Find where the given text appears and provide that cell's center as (X, Y) coordinate. 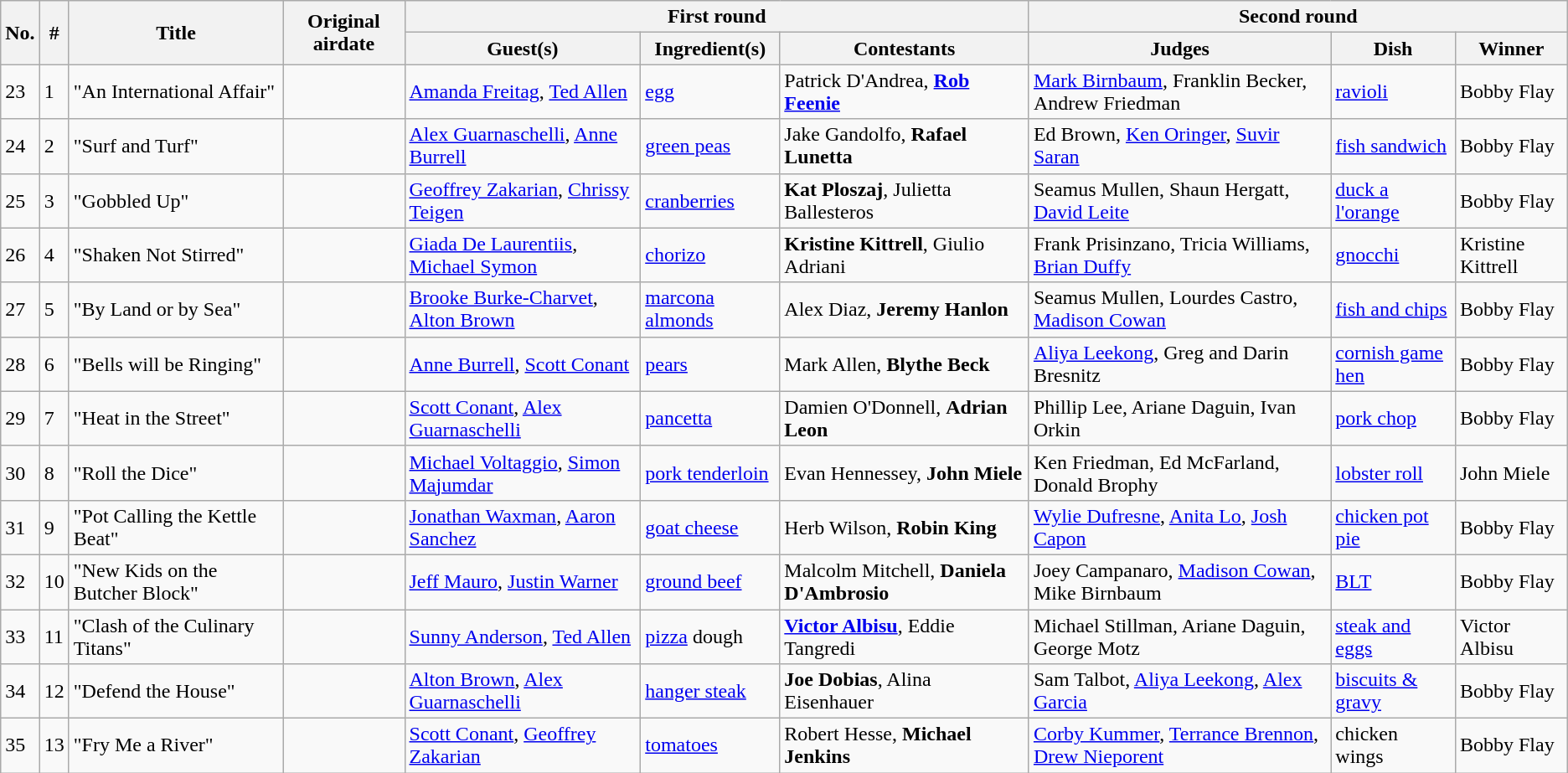
26 (20, 255)
"Bells will be Ringing" (176, 363)
tomatoes (710, 745)
John Miele (1511, 472)
Victor Albisu (1511, 636)
2 (54, 146)
12 (54, 692)
24 (20, 146)
Ed Brown, Ken Oringer, Suvir Saran (1179, 146)
"New Kids on the Butcher Block" (176, 581)
30 (20, 472)
lobster roll (1394, 472)
"Surf and Turf" (176, 146)
31 (20, 528)
Wylie Dufresne, Anita Lo, Josh Capon (1179, 528)
Kat Ploszaj, Julietta Ballesteros (905, 201)
1 (54, 92)
Michael Stillman, Ariane Daguin, George Motz (1179, 636)
cranberries (710, 201)
gnocchi (1394, 255)
Contestants (905, 49)
Sam Talbot, Aliya Leekong, Alex Garcia (1179, 692)
33 (20, 636)
Frank Prisinzano, Tricia Williams, Brian Duffy (1179, 255)
Seamus Mullen, Lourdes Castro, Madison Cowan (1179, 310)
Jeff Mauro, Justin Warner (523, 581)
ravioli (1394, 92)
Corby Kummer, Terrance Brennon, Drew Nieporent (1179, 745)
Geoffrey Zakarian, Chrissy Teigen (523, 201)
11 (54, 636)
35 (20, 745)
Jake Gandolfo, Rafael Lunetta (905, 146)
"Heat in the Street" (176, 419)
Anne Burrell, Scott Conant (523, 363)
Seamus Mullen, Shaun Hergatt, David Leite (1179, 201)
Evan Hennessey, John Miele (905, 472)
9 (54, 528)
chicken wings (1394, 745)
27 (20, 310)
pork chop (1394, 419)
6 (54, 363)
"Pot Calling the Kettle Beat" (176, 528)
Robert Hesse, Michael Jenkins (905, 745)
8 (54, 472)
chorizo (710, 255)
29 (20, 419)
"Fry Me a River" (176, 745)
23 (20, 92)
Giada De Laurentiis, Michael Symon (523, 255)
Alex Guarnaschelli, Anne Burrell (523, 146)
"Clash of the Culinary Titans" (176, 636)
Winner (1511, 49)
13 (54, 745)
Aliya Leekong, Greg and Darin Bresnitz (1179, 363)
3 (54, 201)
Mark Birnbaum, Franklin Becker, Andrew Friedman (1179, 92)
4 (54, 255)
chicken pot pie (1394, 528)
"Shaken Not Stirred" (176, 255)
cornish game hen (1394, 363)
Scott Conant, Geoffrey Zakarian (523, 745)
Guest(s) (523, 49)
34 (20, 692)
Patrick D'Andrea, Rob Feenie (905, 92)
Brooke Burke-Charvet, Alton Brown (523, 310)
"By Land or by Sea" (176, 310)
Amanda Freitag, Ted Allen (523, 92)
"Gobbled Up" (176, 201)
Michael Voltaggio, Simon Majumdar (523, 472)
biscuits & gravy (1394, 692)
First round (717, 17)
Herb Wilson, Robin King (905, 528)
goat cheese (710, 528)
28 (20, 363)
Title (176, 33)
32 (20, 581)
Original airdate (343, 33)
Damien O'Donnell, Adrian Leon (905, 419)
duck a l'orange (1394, 201)
BLT (1394, 581)
Alton Brown, Alex Guarnaschelli (523, 692)
Malcolm Mitchell, Daniela D'Ambrosio (905, 581)
Sunny Anderson, Ted Allen (523, 636)
fish and chips (1394, 310)
Kristine Kittrell (1511, 255)
7 (54, 419)
steak and eggs (1394, 636)
Ingredient(s) (710, 49)
marcona almonds (710, 310)
green peas (710, 146)
Jonathan Waxman, Aaron Sanchez (523, 528)
egg (710, 92)
fish sandwich (1394, 146)
No. (20, 33)
5 (54, 310)
pancetta (710, 419)
"An International Affair" (176, 92)
pork tenderloin (710, 472)
# (54, 33)
Judges (1179, 49)
10 (54, 581)
pears (710, 363)
Phillip Lee, Ariane Daguin, Ivan Orkin (1179, 419)
Kristine Kittrell, Giulio Adriani (905, 255)
Joe Dobias, Alina Eisenhauer (905, 692)
Victor Albisu, Eddie Tangredi (905, 636)
Alex Diaz, Jeremy Hanlon (905, 310)
"Defend the House" (176, 692)
Second round (1298, 17)
Dish (1394, 49)
Joey Campanaro, Madison Cowan, Mike Birnbaum (1179, 581)
"Roll the Dice" (176, 472)
hanger steak (710, 692)
Scott Conant, Alex Guarnaschelli (523, 419)
pizza dough (710, 636)
Ken Friedman, Ed McFarland, Donald Brophy (1179, 472)
25 (20, 201)
Mark Allen, Blythe Beck (905, 363)
ground beef (710, 581)
